Provide the (X, Y) coordinate of the cell's center where the given text is located.  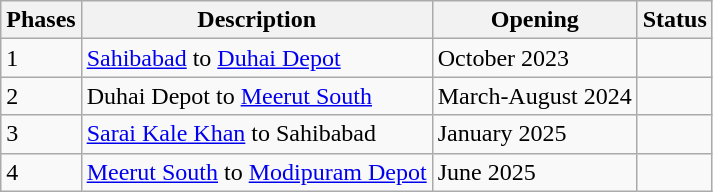
Meerut South to Modipuram Depot (256, 172)
3 (41, 134)
October 2023 (534, 58)
Status (674, 20)
Description (256, 20)
4 (41, 172)
2 (41, 96)
March-August 2024 (534, 96)
January 2025 (534, 134)
Opening (534, 20)
June 2025 (534, 172)
Phases (41, 20)
Sarai Kale Khan to Sahibabad (256, 134)
Duhai Depot to Meerut South (256, 96)
Sahibabad to Duhai Depot (256, 58)
1 (41, 58)
